Search for the cell housing the specified text and yield its (X, Y) center coordinate. 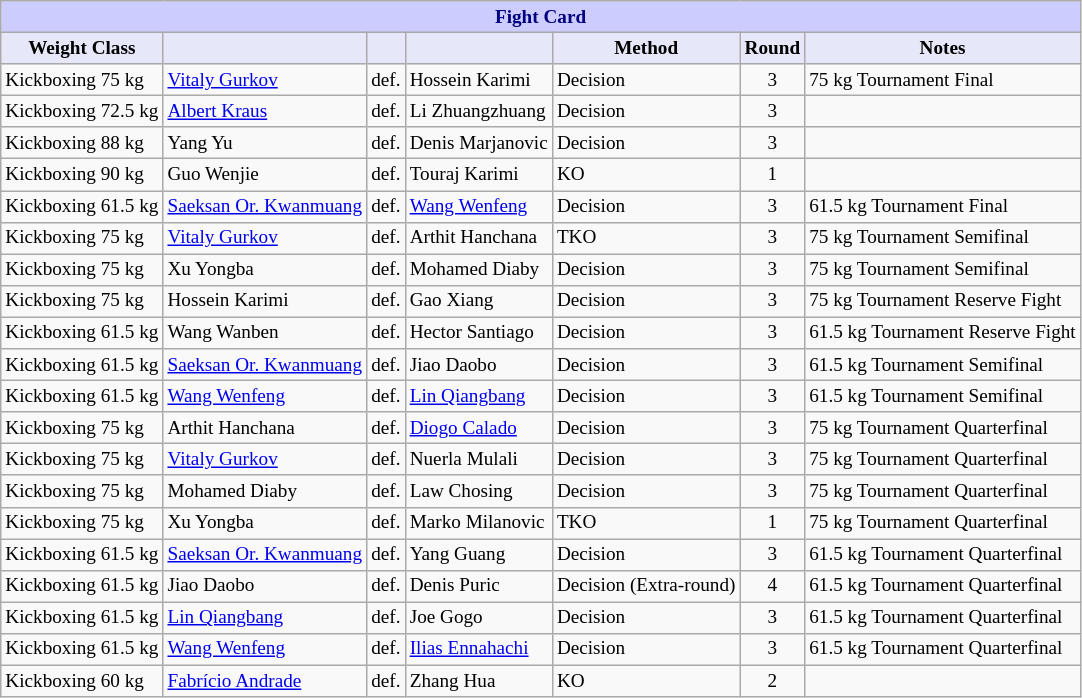
Fabrício Andrade (265, 681)
Kickboxing 90 kg (82, 175)
61.5 kg Tournament Final (943, 206)
Nuerla Mulali (478, 460)
Li Zhuangzhuang (478, 111)
Decision (Extra-round) (646, 586)
Joe Gogo (478, 618)
Fight Card (541, 17)
Wang Wanben (265, 333)
Kickboxing 72.5 kg (82, 111)
Albert Kraus (265, 111)
Hector Santiago (478, 333)
Touraj Karimi (478, 175)
4 (772, 586)
61.5 kg Tournament Reserve Fight (943, 333)
Round (772, 48)
Guo Wenjie (265, 175)
Notes (943, 48)
Method (646, 48)
Ilias Ennahachi (478, 649)
Law Chosing (478, 491)
Yang Guang (478, 554)
Kickboxing 88 kg (82, 143)
Yang Yu (265, 143)
Zhang Hua (478, 681)
Kickboxing 60 kg (82, 681)
75 kg Tournament Final (943, 80)
2 (772, 681)
Weight Class (82, 48)
75 kg Tournament Reserve Fight (943, 301)
Diogo Calado (478, 428)
Denis Puric (478, 586)
Denis Marjanovic (478, 143)
Gao Xiang (478, 301)
Marko Milanovic (478, 523)
